Capture the cell that displays the provided text and extract its (X, Y) central coordinate. 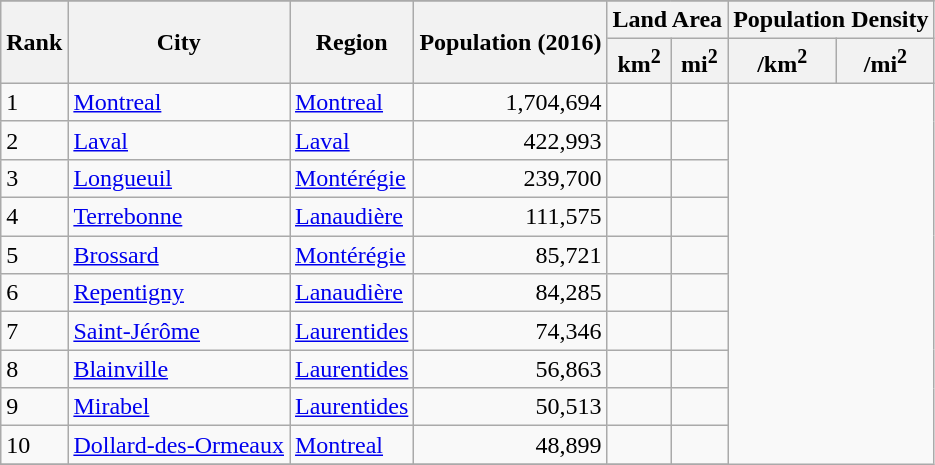
3 (34, 178)
1,704,694 (510, 102)
km2 (639, 62)
9 (34, 407)
Land Area (668, 20)
Dollard-des-Ormeaux (179, 445)
City (179, 42)
Longueuil (179, 178)
5 (34, 255)
74,346 (510, 331)
Region (352, 42)
50,513 (510, 407)
Mirabel (179, 407)
Blainville (179, 369)
56,863 (510, 369)
/km2 (782, 62)
422,993 (510, 140)
Brossard (179, 255)
Rank (34, 42)
1 (34, 102)
10 (34, 445)
239,700 (510, 178)
111,575 (510, 217)
mi2 (699, 62)
84,285 (510, 293)
Population (2016) (510, 42)
/mi2 (886, 62)
48,899 (510, 445)
Population Density (831, 20)
7 (34, 331)
Terrebonne (179, 217)
2 (34, 140)
4 (34, 217)
6 (34, 293)
8 (34, 369)
Saint-Jérôme (179, 331)
85,721 (510, 255)
Repentigny (179, 293)
